Return (x, y) of the center of cell containing provided text 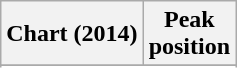
Peakposition (189, 34)
Chart (2014) (72, 34)
